Scan for the cell matching the given text and deliver its (X, Y) coordinate at center. 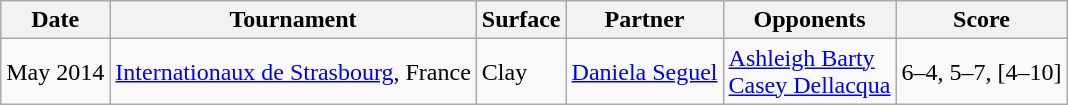
Internationaux de Strasbourg, France (294, 72)
Partner (644, 20)
Score (982, 20)
Clay (521, 72)
Date (56, 20)
Tournament (294, 20)
May 2014 (56, 72)
Daniela Seguel (644, 72)
6–4, 5–7, [4–10] (982, 72)
Ashleigh Barty Casey Dellacqua (810, 72)
Surface (521, 20)
Opponents (810, 20)
